Return the [x, y] coordinate for the center point of the cell that contains the specified text.  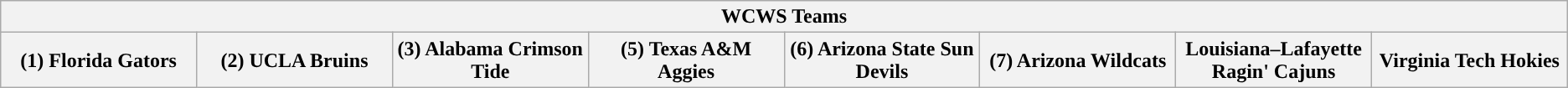
(3) Alabama Crimson Tide [490, 60]
(6) Arizona State Sun Devils [882, 60]
Virginia Tech Hokies [1469, 60]
(1) Florida Gators [99, 60]
Louisiana–Lafayette Ragin' Cajuns [1274, 60]
(5) Texas A&M Aggies [686, 60]
(7) Arizona Wildcats [1078, 60]
WCWS Teams [784, 17]
(2) UCLA Bruins [295, 60]
